Find where the given text appears and provide that cell's center as [X, Y] coordinate. 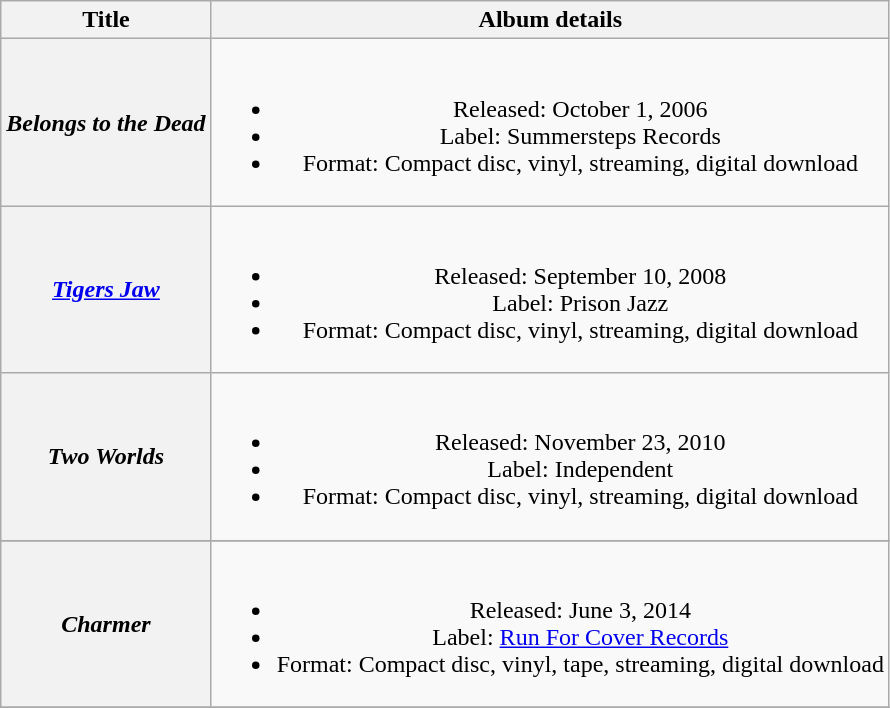
Released: October 1, 2006Label: Summersteps RecordsFormat: Compact disc, vinyl, streaming, digital download [550, 122]
Album details [550, 20]
Title [106, 20]
Belongs to the Dead [106, 122]
Tigers Jaw [106, 290]
Released: September 10, 2008Label: Prison JazzFormat: Compact disc, vinyl, streaming, digital download [550, 290]
Released: November 23, 2010Label: IndependentFormat: Compact disc, vinyl, streaming, digital download [550, 456]
Released: June 3, 2014Label: Run For Cover RecordsFormat: Compact disc, vinyl, tape, streaming, digital download [550, 624]
Two Worlds [106, 456]
Charmer [106, 624]
